Extract the (x, y) coordinate from the center of the cell holding the provided text.  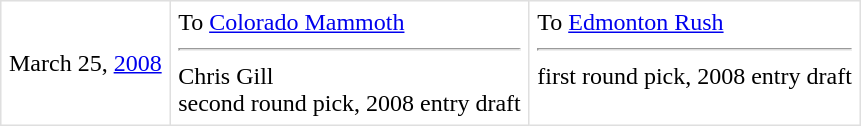
To Edmonton Rush first round pick, 2008 entry draft (694, 63)
To Colorado Mammoth Chris Gillsecond round pick, 2008 entry draft (350, 63)
March 25, 2008 (86, 63)
